Provide the (x, y) coordinate of the cell's center where the given text is located.  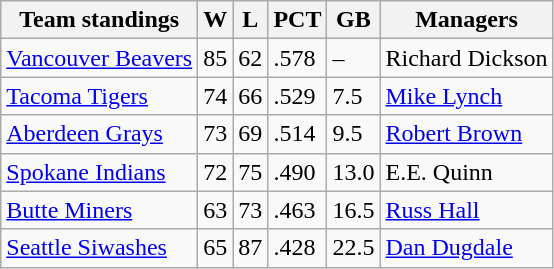
Dan Dugdale (466, 248)
85 (216, 58)
Tacoma Tigers (100, 96)
72 (216, 172)
16.5 (354, 210)
Managers (466, 20)
66 (250, 96)
.529 (298, 96)
W (216, 20)
Seattle Siwashes (100, 248)
13.0 (354, 172)
E.E. Quinn (466, 172)
Spokane Indians (100, 172)
7.5 (354, 96)
Robert Brown (466, 134)
Team standings (100, 20)
Russ Hall (466, 210)
65 (216, 248)
.463 (298, 210)
GB (354, 20)
Richard Dickson (466, 58)
L (250, 20)
22.5 (354, 248)
74 (216, 96)
9.5 (354, 134)
PCT (298, 20)
.428 (298, 248)
.578 (298, 58)
Mike Lynch (466, 96)
62 (250, 58)
69 (250, 134)
.514 (298, 134)
87 (250, 248)
Aberdeen Grays (100, 134)
75 (250, 172)
– (354, 58)
Vancouver Beavers (100, 58)
Butte Miners (100, 210)
63 (216, 210)
.490 (298, 172)
